Extract the (x, y) coordinate from the center of the cell holding the provided text.  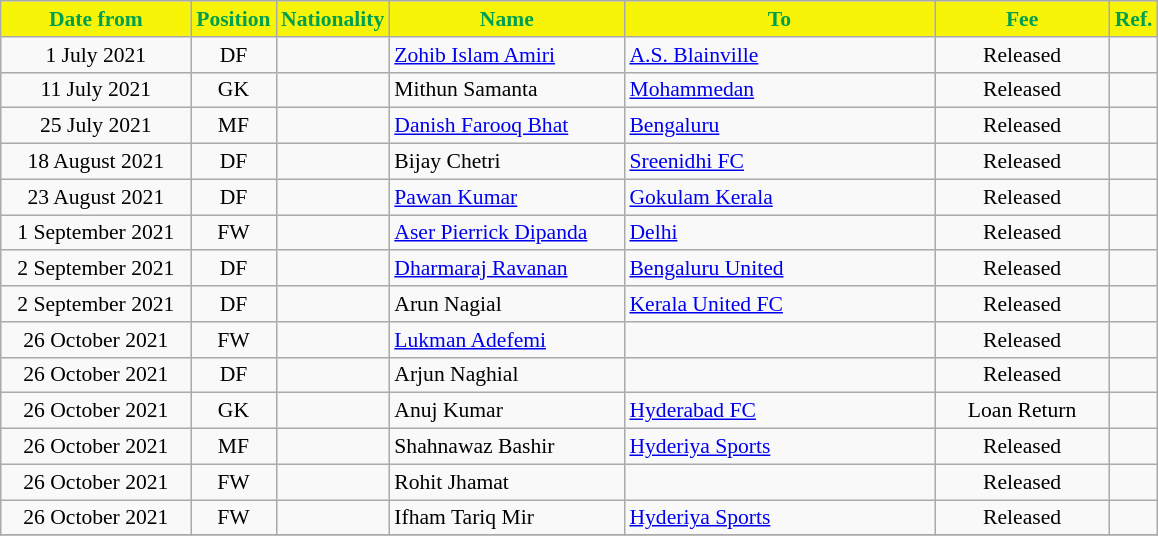
Bengaluru United (779, 269)
Dharmaraj Ravanan (506, 269)
Lukman Adefemi (506, 340)
Shahnawaz Bashir (506, 447)
Fee (1022, 19)
Kerala United FC (779, 304)
Arun Nagial (506, 304)
Hyderabad FC (779, 411)
Loan Return (1022, 411)
Pawan Kumar (506, 197)
Arjun Naghial (506, 375)
Bengaluru (779, 126)
Ref. (1134, 19)
Bijay Chetri (506, 162)
25 July 2021 (96, 126)
Rohit Jhamat (506, 482)
Gokulam Kerala (779, 197)
A.S. Blainville (779, 55)
Zohib Islam Amiri (506, 55)
Aser Pierrick Dipanda (506, 233)
Date from (96, 19)
Sreenidhi FC (779, 162)
11 July 2021 (96, 90)
Delhi (779, 233)
Name (506, 19)
Danish Farooq Bhat (506, 126)
To (779, 19)
Nationality (332, 19)
18 August 2021 (96, 162)
Position (234, 19)
23 August 2021 (96, 197)
1 July 2021 (96, 55)
Mohammedan (779, 90)
Mithun Samanta (506, 90)
Ifham Tariq Mir (506, 518)
Anuj Kumar (506, 411)
1 September 2021 (96, 233)
